Find where the given text appears and provide that cell's center as [x, y] coordinate. 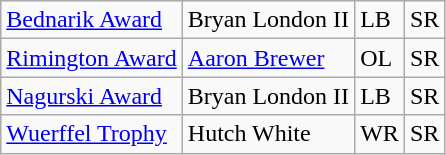
Rimington Award [92, 58]
Bednarik Award [92, 20]
Hutch White [268, 134]
Wuerffel Trophy [92, 134]
WR [380, 134]
Aaron Brewer [268, 58]
Nagurski Award [92, 96]
OL [380, 58]
